Detect which cell encompasses the target text, then output its (X, Y) center coordinate. 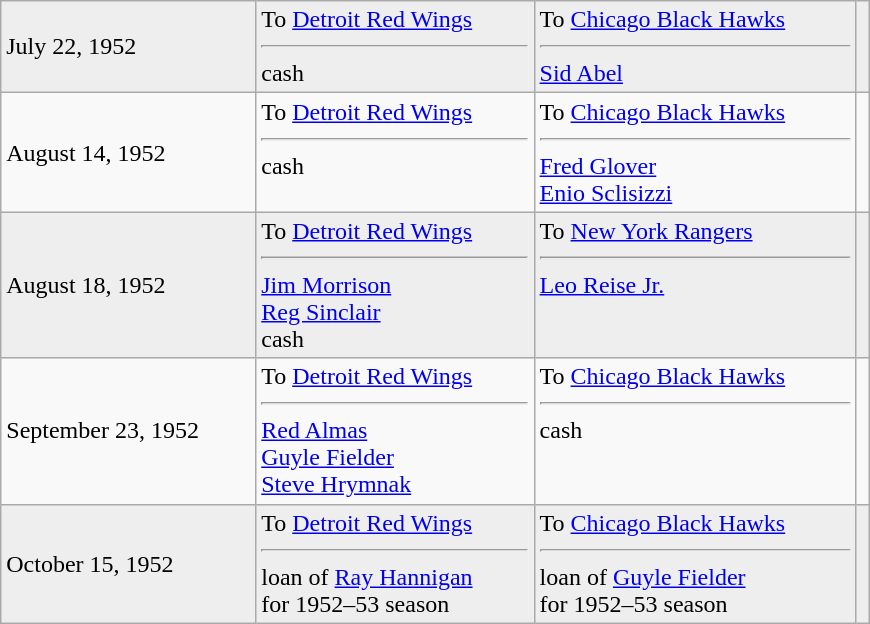
October 15, 1952 (128, 564)
September 23, 1952 (128, 431)
To Detroit Red Wingsloan of Ray Hanniganfor 1952–53 season (395, 564)
To New York RangersLeo Reise Jr. (694, 285)
July 22, 1952 (128, 47)
To Chicago Black Hawksloan of Guyle Fielderfor 1952–53 season (694, 564)
To Detroit Red WingsRed AlmasGuyle FielderSteve Hrymnak (395, 431)
To Detroit Red WingsJim MorrisonReg Sinclaircash (395, 285)
To Chicago Black Hawkscash (694, 431)
August 18, 1952 (128, 285)
August 14, 1952 (128, 152)
To Chicago Black HawksSid Abel (694, 47)
To Chicago Black HawksFred GloverEnio Sclisizzi (694, 152)
